Capture the cell that displays the provided text and extract its (x, y) central coordinate. 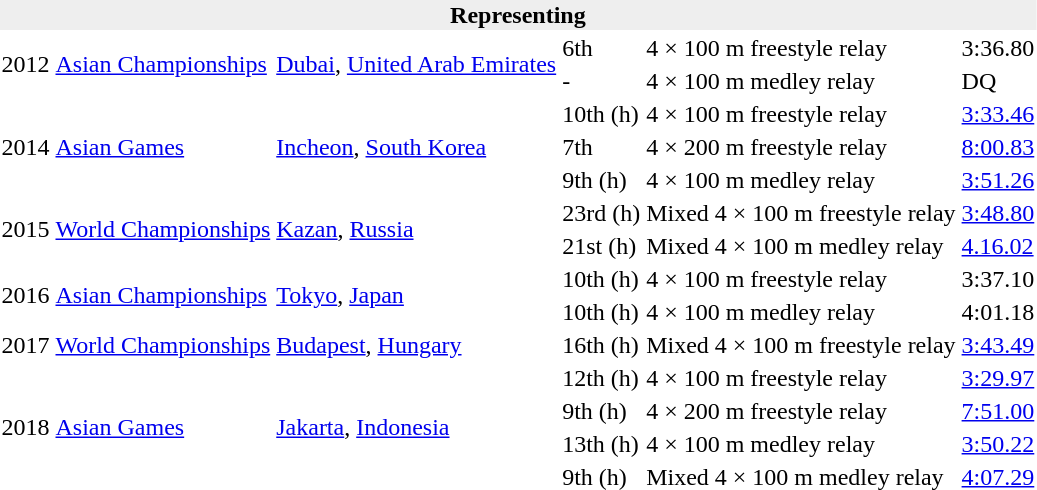
2016 (26, 296)
2014 (26, 147)
3:50.22 (998, 444)
3:33.46 (998, 114)
DQ (998, 81)
Incheon, South Korea (416, 147)
3:36.80 (998, 48)
Kazan, Russia (416, 230)
3:48.80 (998, 213)
21st (h) (602, 246)
13th (h) (602, 444)
4.16.02 (998, 246)
Representing (518, 15)
3:43.49 (998, 345)
3:37.10 (998, 279)
8:00.83 (998, 147)
7:51.00 (998, 411)
Asian Games (163, 147)
2012 (26, 64)
23rd (h) (602, 213)
3:51.26 (998, 180)
2017 (26, 345)
12th (h) (602, 378)
- (602, 81)
2015 (26, 230)
3:29.97 (998, 378)
7th (602, 147)
16th (h) (602, 345)
Mixed 4 × 100 m medley relay (801, 246)
Dubai, United Arab Emirates (416, 64)
Budapest, Hungary (416, 345)
Tokyo, Japan (416, 296)
6th (602, 48)
4:01.18 (998, 312)
